Detect which cell encompasses the target text, then output its [x, y] center coordinate. 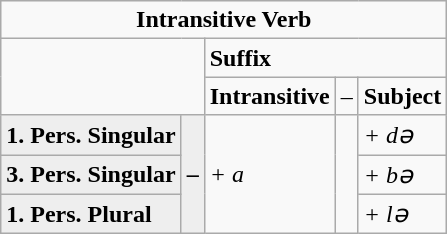
+ a [270, 174]
Intransitive [270, 96]
+ lə [402, 214]
+ bə [402, 174]
Intransitive Verb [224, 20]
Subject [402, 96]
1. Pers. Plural [91, 214]
+ də [402, 135]
1. Pers. Singular [91, 135]
Suffix [326, 58]
3. Pers. Singular [91, 174]
